Provide the [X, Y] coordinate of the cell's center where the given text is located.  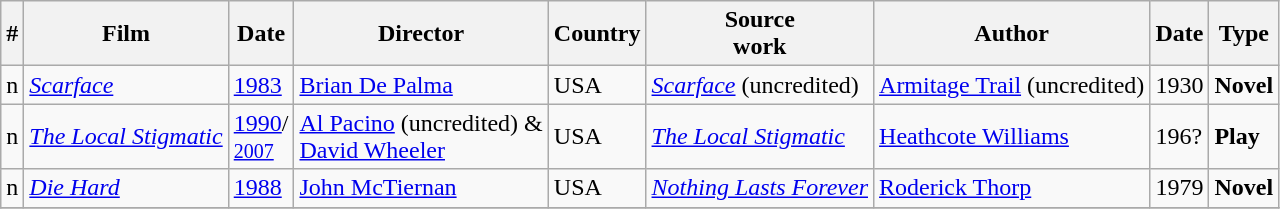
Sourcework [760, 34]
Play [1244, 136]
Brian De Palma [421, 85]
1988 [261, 188]
Type [1244, 34]
Armitage Trail (uncredited) [1012, 85]
Die Hard [126, 188]
Film [126, 34]
1979 [1180, 188]
1983 [261, 85]
1990/2007 [261, 136]
1930 [1180, 85]
196? [1180, 136]
Scarface [126, 85]
Scarface (uncredited) [760, 85]
Country [597, 34]
Al Pacino (uncredited) &David Wheeler [421, 136]
Author [1012, 34]
Roderick Thorp [1012, 188]
Nothing Lasts Forever [760, 188]
John McTiernan [421, 188]
Director [421, 34]
# [12, 34]
Heathcote Williams [1012, 136]
